Pinpoint the cell where the given text exists, returning its (x, y) midpoint coordinate. 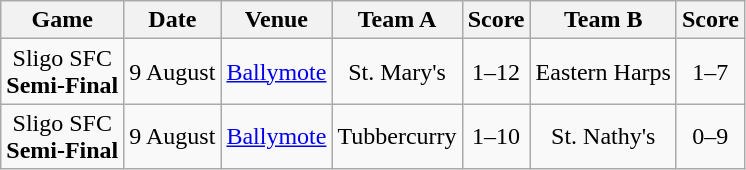
Team B (603, 20)
0–9 (710, 136)
Tubbercurry (397, 136)
Team A (397, 20)
Eastern Harps (603, 72)
St. Nathy's (603, 136)
St. Mary's (397, 72)
1–10 (496, 136)
1–12 (496, 72)
Venue (276, 20)
Game (62, 20)
1–7 (710, 72)
Date (172, 20)
